Return (x, y) of the center of cell containing provided text 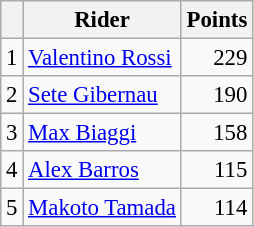
4 (12, 170)
229 (216, 58)
Valentino Rossi (102, 58)
Points (216, 20)
Max Biaggi (102, 133)
3 (12, 133)
158 (216, 133)
2 (12, 95)
Makoto Tamada (102, 208)
190 (216, 95)
Rider (102, 20)
115 (216, 170)
Sete Gibernau (102, 95)
114 (216, 208)
5 (12, 208)
Alex Barros (102, 170)
1 (12, 58)
